Determine the (X, Y) coordinate at the center of the cell enclosing the given text.  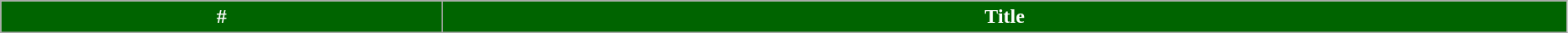
# (222, 17)
Title (1005, 17)
